Search for the cell housing the specified text and yield its (x, y) center coordinate. 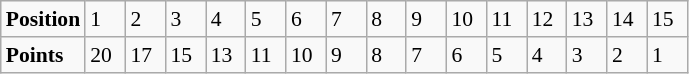
Points (43, 55)
12 (547, 19)
17 (145, 55)
20 (105, 55)
14 (627, 19)
Position (43, 19)
